Provide the (x, y) coordinate of the cell's center where the given text is located.  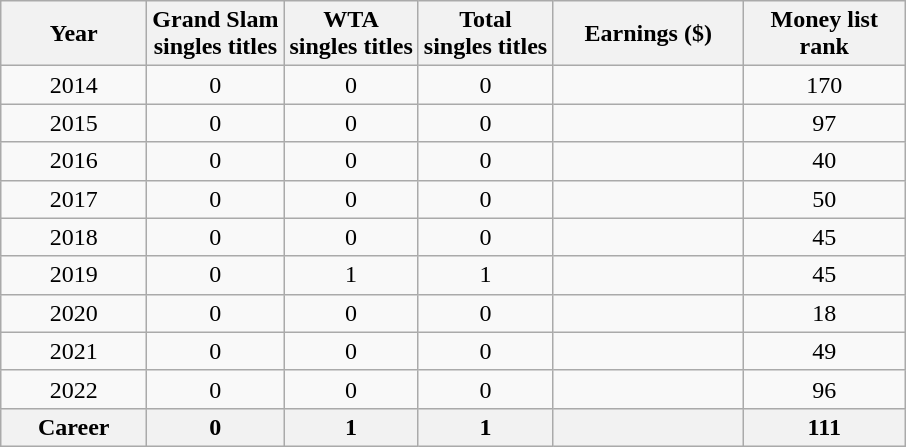
Totalsingles titles (485, 34)
97 (824, 123)
2017 (74, 199)
Money list rank (824, 34)
2014 (74, 85)
50 (824, 199)
2021 (74, 351)
2016 (74, 161)
2019 (74, 275)
2018 (74, 237)
18 (824, 313)
Grand Slamsingles titles (216, 34)
170 (824, 85)
Year (74, 34)
2015 (74, 123)
WTA singles titles (351, 34)
Career (74, 427)
111 (824, 427)
2022 (74, 389)
Earnings ($) (648, 34)
49 (824, 351)
96 (824, 389)
2020 (74, 313)
40 (824, 161)
